Locate the cell with the specified text and output its (x, y) center coordinate. 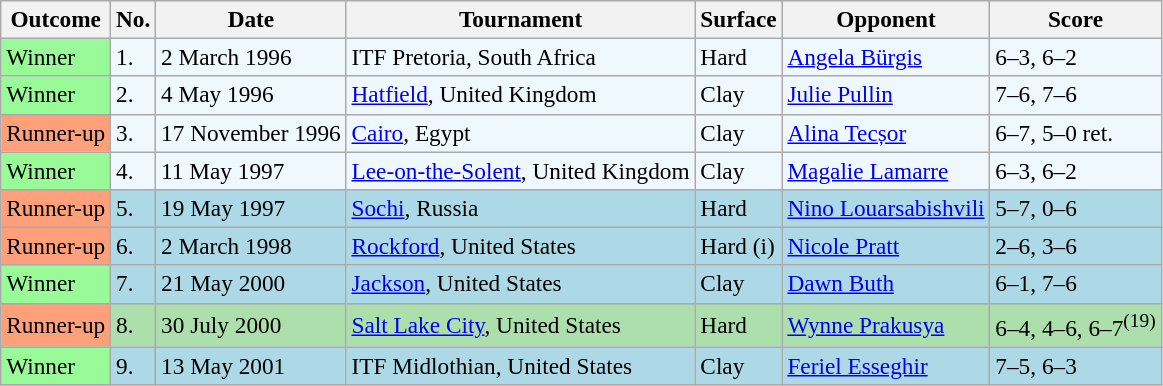
7–5, 6–3 (1076, 366)
2–6, 3–6 (1076, 246)
5–7, 0–6 (1076, 208)
6–1, 7–6 (1076, 284)
Sochi, Russia (520, 208)
7. (134, 284)
Lee-on-the-Solent, United Kingdom (520, 170)
Hard (i) (738, 246)
8. (134, 325)
Cairo, Egypt (520, 133)
4 May 1996 (251, 95)
4. (134, 170)
Tournament (520, 19)
ITF Pretoria, South Africa (520, 57)
Outcome (56, 19)
5. (134, 208)
17 November 1996 (251, 133)
6–4, 4–6, 6–7(19) (1076, 325)
6–7, 5–0 ret. (1076, 133)
Score (1076, 19)
30 July 2000 (251, 325)
Jackson, United States (520, 284)
2 March 1998 (251, 246)
Dawn Buth (886, 284)
11 May 1997 (251, 170)
21 May 2000 (251, 284)
Opponent (886, 19)
Nino Louarsabishvili (886, 208)
Rockford, United States (520, 246)
1. (134, 57)
No. (134, 19)
2. (134, 95)
Surface (738, 19)
7–6, 7–6 (1076, 95)
19 May 1997 (251, 208)
9. (134, 366)
Hatfield, United Kingdom (520, 95)
Wynne Prakusya (886, 325)
6. (134, 246)
Alina Tecșor (886, 133)
ITF Midlothian, United States (520, 366)
Date (251, 19)
13 May 2001 (251, 366)
Julie Pullin (886, 95)
Magalie Lamarre (886, 170)
Salt Lake City, United States (520, 325)
2 March 1996 (251, 57)
Feriel Esseghir (886, 366)
Angela Bürgis (886, 57)
3. (134, 133)
Nicole Pratt (886, 246)
